Locate the cell with the specified text and output its (x, y) center coordinate. 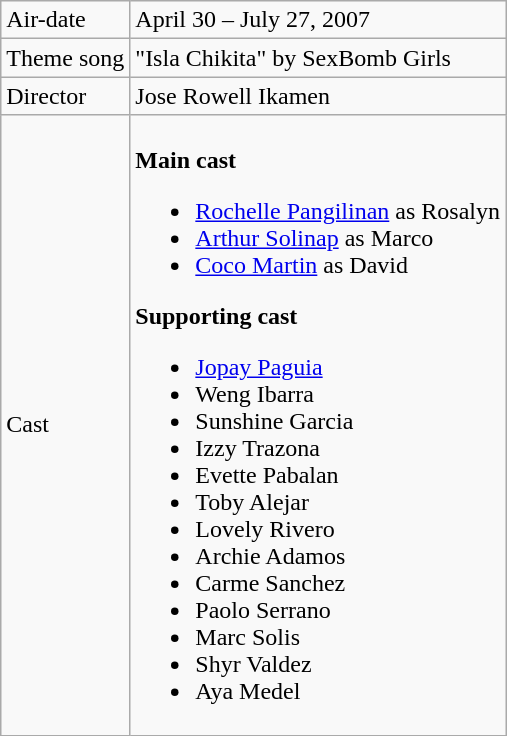
April 30 – July 27, 2007 (318, 20)
Cast (66, 425)
Air-date (66, 20)
Director (66, 96)
"Isla Chikita" by SexBomb Girls (318, 58)
Jose Rowell Ikamen (318, 96)
Theme song (66, 58)
